Pinpoint the cell where the given text exists, returning its [x, y] midpoint coordinate. 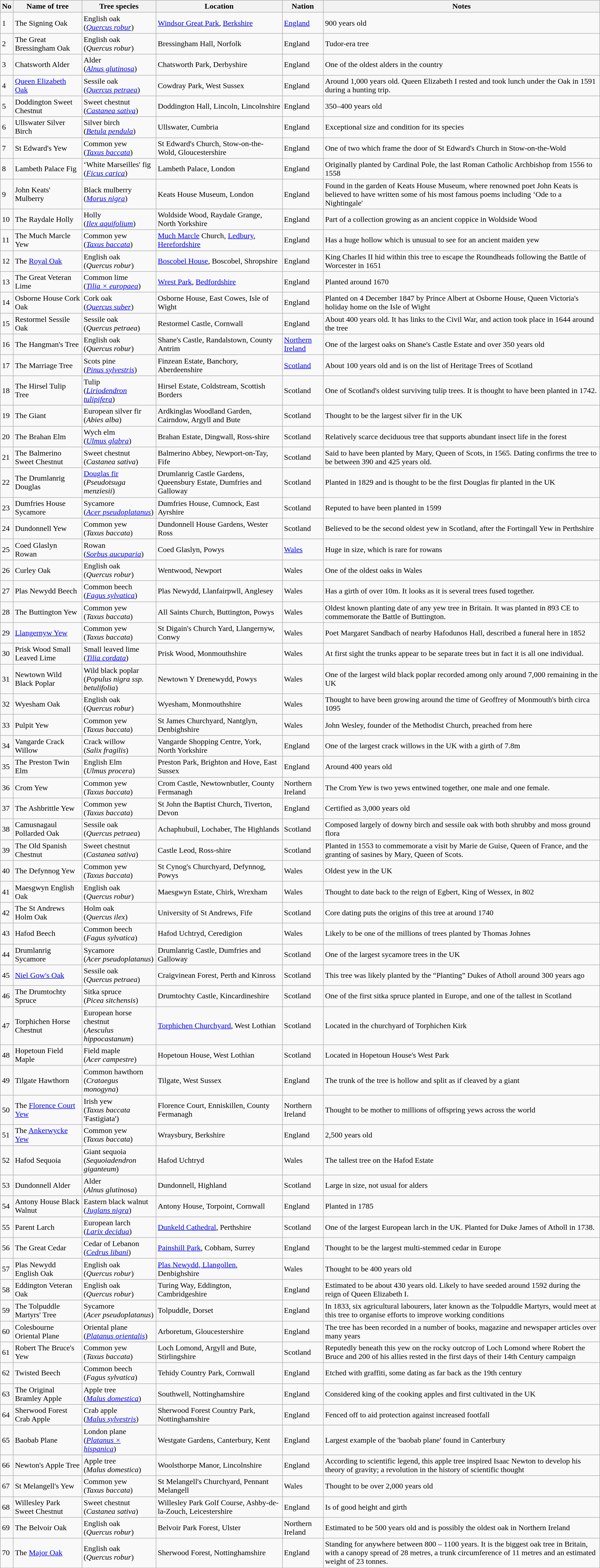
Part of a collection growing as an ancient coppice in Woldside Wood [462, 219]
Southwell, Nottinghamshire [219, 1394]
Core dating puts the origins of this tree at around 1740 [462, 912]
19 [7, 415]
Tilgate, West Sussex [219, 1080]
Huge in size, which is rare for rowans [462, 549]
Planted in 1785 [462, 1206]
58 [7, 1289]
No [7, 6]
65 [7, 1440]
Thought to be over 2,000 years old [462, 1486]
Loch Lomond, Argyll and Bute, Stirlingshire [219, 1352]
10 [7, 219]
Cork oak (Quercus suber) [119, 303]
The Original Bramley Apple [47, 1394]
37 [7, 809]
20 [7, 437]
64 [7, 1415]
The Tolpuddle Martyrs' Tree [47, 1311]
Arboretum, Gloucestershire [219, 1331]
One of the oldest oaks in Wales [462, 570]
Dundonnell, Highland [219, 1186]
22 [7, 482]
7 [7, 148]
Planted on 4 December 1847 by Prince Albert at Osborne House, Queen Victoria's holiday home on the Isle of Wight [462, 303]
The Much Marcle Yew [47, 240]
16 [7, 344]
41 [7, 892]
42 [7, 912]
Windsor Great Park, Berkshire [219, 23]
56 [7, 1248]
Planted around 1670 [462, 282]
Willesley Park Golf Course, Ashby-de-la-Zouch, Leicestershire [219, 1507]
The Preston Twin Elm [47, 767]
Scots pine (Pinus sylvestris) [119, 365]
London plane (Platanus × hispanica) [119, 1440]
Cowdray Park, West Sussex [219, 85]
One of the first sitka spruce planted in Europe, and one of the tallest in Scotland [462, 996]
Name of tree [47, 6]
23 [7, 508]
Newtown Y Drenewydd, Powys [219, 679]
Newton's Apple Tree [47, 1465]
One of the largest sycamore trees in the UK [462, 954]
Plas Newydd, Llangollen, Denbighshire [219, 1269]
Newtown Wild Black Poplar [47, 679]
4 [7, 85]
One of the largest crack willows in the UK with a girth of 7.8m [462, 746]
Castle Leod, Ross-shire [219, 850]
Plas Newydd English Oak [47, 1269]
Wraysbury, Berkshire [219, 1135]
Bressingham Hall, Norfolk [219, 44]
Location [219, 6]
One of the largest wild black poplar recorded among only around 7,000 remaining in the UK [462, 679]
Nation [303, 6]
Cedar of Lebanon (Cedrus libani) [119, 1248]
Wentwood, Newport [219, 570]
St Melangell's Yew [47, 1486]
54 [7, 1206]
Wyesham, Monmouthshire [219, 704]
2 [7, 44]
Drumtochty Castle, Kincardineshire [219, 996]
The Ashbrittle Yew [47, 809]
Hopetoun House, West Lothian [219, 1055]
55 [7, 1227]
Lambeth Palace Fig [47, 169]
Painshill Park, Cobham, Surrey [219, 1248]
17 [7, 365]
Brahan Estate, Dingwall, Ross-shire [219, 437]
67 [7, 1486]
Exceptional size and condition for its species [462, 127]
Crack willow (Salix fragilis) [119, 746]
Common hawthorn (Crataegus monogyna) [119, 1080]
The trunk of the tree is hollow and split as if cleaved by a giant [462, 1080]
Originally planted by Cardinal Pole, the last Roman Catholic Archbishop from 1556 to 1558 [462, 169]
Ardkinglas Woodland Garden, Cairndow, Argyll and Bute [219, 415]
Dundonnell Yew [47, 528]
Parent Larch [47, 1227]
Doddington Sweet Chestnut [47, 106]
Wych elm (Ulmus glabra) [119, 437]
51 [7, 1135]
50 [7, 1110]
The Giant [47, 415]
6 [7, 127]
Chatsworth Park, Derbyshire [219, 65]
About 400 years old. It has links to the Civil War, and action took place in 1644 around the tree [462, 324]
40 [7, 871]
Small leaved lime (Tilia cordata) [119, 654]
Around 400 years old [462, 767]
European horse chestnut (Aesculus hippocastanum) [119, 1026]
49 [7, 1080]
Curley Oak [47, 570]
Dundonnell Alder [47, 1186]
European larch (Larix decidua) [119, 1227]
Planted in 1829 and is thought to be the first Douglas fir planted in the UK [462, 482]
The Crom Yew is two yews entwined together, one male and one female. [462, 787]
350–400 years old [462, 106]
Maesgwyn Estate, Chirk, Wrexham [219, 892]
Wrest Park, Bedfordshire [219, 282]
Preston Park, Brighton and Hove, East Sussex [219, 767]
Located in the churchyard of Torphichen Kirk [462, 1026]
Much Marcle Church, Ledbury, Herefordshire [219, 240]
35 [7, 767]
Hafod Beech [47, 934]
Hafod Uchtryd [219, 1160]
45 [7, 975]
25 [7, 549]
Tehidy Country Park, Cornwall [219, 1373]
Achaphubuil, Lochaber, The Highlands [219, 829]
Tudor-era tree [462, 44]
Sherwood Forest Crab Apple [47, 1415]
Hirsel Estate, Coldstream, Scottish Borders [219, 390]
18 [7, 390]
43 [7, 934]
The tallest tree on the Hafod Estate [462, 1160]
Lambeth Palace, London [219, 169]
English Elm (Ulmus procera) [119, 767]
46 [7, 996]
Torphichen Churchyard, West Lothian [219, 1026]
Drumlanrig Castle, Dumfries and Galloway [219, 954]
60 [7, 1331]
Willesley Park Sweet Chestnut [47, 1507]
Woolsthorpe Manor, Lincolnshire [219, 1465]
34 [7, 746]
The tree has been recorded in a number of books, magazine and newspaper articles over many years [462, 1331]
King Charles II hid within this tree to escape the Roundheads following the Battle of Worcester in 1651 [462, 261]
The Great Bressingham Oak [47, 44]
Niel Gow's Oak [47, 975]
69 [7, 1528]
The Great Veteran Lime [47, 282]
Hafod Uchtryd, Ceredigion [219, 934]
Rowan (Sorbus aucuparia) [119, 549]
St John the Baptist Church, Tiverton, Devon [219, 809]
The Defynnog Yew [47, 871]
1 [7, 23]
This tree was likely planted by the “Planting” Dukes of Atholl around 300 years ago [462, 975]
53 [7, 1186]
Estimated to be 500 years old and is possibly the oldest oak in Northern Ireland [462, 1528]
Queen Elizabeth Oak [47, 85]
Dumfries House Sycamore [47, 508]
One of the oldest alders in the country [462, 65]
Holly (Ilex aquifolium) [119, 219]
Restormel Sessile Oak [47, 324]
Dumfries House, Cumnock, East Ayrshire [219, 508]
Hafod Sequoia [47, 1160]
Coed Glaslyn, Powys [219, 549]
Pulpit Yew [47, 725]
Prisk Wood, Monmouthshire [219, 654]
Shane's Castle, Randalstown, County Antrim [219, 344]
Estimated to be about 430 years old. Likely to have seeded around 1592 during the reign of Queen Elizabeth I. [462, 1289]
Planted in 1553 to commemorate a visit by Marie de Guise, Queen of France, and the granting of sasines by Mary, Queen of Scots. [462, 850]
Doddington Hall, Lincoln, Lincolnshire [219, 106]
John Keats' Mulberry [47, 194]
Sitka spruce (Picea sitchensis) [119, 996]
30 [7, 654]
All Saints Church, Buttington, Powys [219, 612]
Wyesham Oak [47, 704]
Etched with graffiti, some dating as far back as the 19th century [462, 1373]
Black mulberry (Morus nigra) [119, 194]
Tilgate Hawthorn [47, 1080]
Oriental plane (Platanus orientalis) [119, 1331]
13 [7, 282]
Likely to be one of the millions of trees planted by Thomas Johnes [462, 934]
Dunkeld Cathedral, Perthshire [219, 1227]
Oldest known planting date of any yew tree in Britain. It was planted in 893 CE to commemorate the Battle of Buttington. [462, 612]
Holm oak (Quercus ilex) [119, 912]
Plas Newydd Beech [47, 591]
Tulip (Liriodendron tulipifera) [119, 390]
Crom Yew [47, 787]
63 [7, 1394]
9 [7, 194]
36 [7, 787]
The Belvoir Oak [47, 1528]
The Brahan Elm [47, 437]
Torphichen Horse Chestnut [47, 1026]
3 [7, 65]
St Digain's Church Yard, Llangernyw, Conwy [219, 633]
68 [7, 1507]
Said to have been planted by Mary, Queen of Scots, in 1565. Dating confirms the tree to be between 390 and 425 years old. [462, 457]
Notes [462, 6]
Ullswater Silver Birch [47, 127]
Is of good height and girth [462, 1507]
University of St Andrews, Fife [219, 912]
Thought to be 400 years old [462, 1269]
Fenced off to aid protection against increased footfall [462, 1415]
Vangarde Crack Willow [47, 746]
Robert The Bruce's Yew [47, 1352]
One of the largest oaks on Shane's Castle Estate and over 350 years old [462, 344]
Reputed to have been planted in 1599 [462, 508]
In 1833, six agricultural labourers, later known as the Tolpuddle Martyrs, would meet at this tree to organise efforts to improve working conditions [462, 1311]
The Royal Oak [47, 261]
The Florence Court Yew [47, 1110]
One of the largest European larch in the UK. Planted for Duke James of Atholl in 1738. [462, 1227]
Belvoir Park Forest, Ulster [219, 1528]
Turing Way, Eddington, Cambridgeshire [219, 1289]
31 [7, 679]
Twisted Beech [47, 1373]
11 [7, 240]
Has a huge hollow which is unusual to see for an ancient maiden yew [462, 240]
Located in Hopetoun House's West Park [462, 1055]
St Edward's Yew [47, 148]
62 [7, 1373]
Drumlanrig Castle Gardens, Queensbury Estate, Dumfries and Galloway [219, 482]
32 [7, 704]
48 [7, 1055]
Woldside Wood, Raydale Grange, North Yorkshire [219, 219]
Antony House Black Walnut [47, 1206]
Coed Glaslyn Rowan [47, 549]
Ullswater, Cumbria [219, 127]
Thought to date back to the reign of Egbert, King of Wessex, in 802 [462, 892]
70 [7, 1553]
Camusnagaul Pollarded Oak [47, 829]
The Raydale Holly [47, 219]
Craigvinean Forest, Perth and Kinross [219, 975]
61 [7, 1352]
38 [7, 829]
Westgate Gardens, Canterbury, Kent [219, 1440]
Thought to be mother to millions of offspring yews across the world [462, 1110]
Eastern black walnut (Juglans nigra) [119, 1206]
52 [7, 1160]
57 [7, 1269]
Maesgwyn English Oak [47, 892]
29 [7, 633]
Thought to be the largest multi-stemmed cedar in Europe [462, 1248]
The Ankerwycke Yew [47, 1135]
The Balmerino Sweet Chestnut [47, 457]
Plas Newydd, Llanfairpwll, Anglesey [219, 591]
900 years old [462, 23]
Vangarde Shopping Centre, York, North Yorkshire [219, 746]
The St Andrews Holm Oak [47, 912]
Sherwood Forest, Nottinghamshire [219, 1553]
The Hirsel Tulip Tree [47, 390]
Thought to be the largest silver fir in the UK [462, 415]
St Melangell's Churchyard, Pennant Melangell [219, 1486]
12 [7, 261]
Drumlanrig Sycamore [47, 954]
Osborne House Cork Oak [47, 303]
2,500 years old [462, 1135]
Believed to be the second oldest yew in Scotland, after the Fortingall Yew in Perthshire [462, 528]
Large in size, not usual for alders [462, 1186]
39 [7, 850]
The Major Oak [47, 1553]
27 [7, 591]
Finzean Estate, Banchory, Aberdeenshire [219, 365]
14 [7, 303]
The Great Cedar [47, 1248]
Crom Castle, Newtownbutler, County Fermanagh [219, 787]
Certified as 3,000 years old [462, 809]
Irish yew (Taxus baccata 'Fastigiata') [119, 1110]
The Signing Oak [47, 23]
Keats House Museum, London [219, 194]
Around 1,000 years old. Queen Elizabeth I rested and took lunch under the Oak in 1591 during a hunting trip. [462, 85]
21 [7, 457]
Field maple (Acer campestre) [119, 1055]
One of two which frame the door of St Edward's Church in Stow-on-the-Wold [462, 148]
Crab apple (Malus sylvestris) [119, 1415]
Common lime (Tilia × europaea) [119, 282]
Restormel Castle, Cornwall [219, 324]
One of Scotland's oldest surviving tulip trees. It is thought to have been planted in 1742. [462, 390]
Eddington Veteran Oak [47, 1289]
Relatively scarce deciduous tree that supports abundant insect life in the forest [462, 437]
47 [7, 1026]
Giant sequoia (Sequoiadendron giganteum) [119, 1160]
Baobab Plane [47, 1440]
The Drumlanrig Douglas [47, 482]
European silver fir (Abies alba) [119, 415]
28 [7, 612]
Dundonnell House Gardens, Wester Ross [219, 528]
Llangernyw Yew [47, 633]
26 [7, 570]
Colesbourne Oriental Plane [47, 1331]
Prisk Wood Small Leaved Lime [47, 654]
Has a girth of over 10m. It looks as it is several trees fused together. [462, 591]
Tree species [119, 6]
44 [7, 954]
The Marriage Tree [47, 365]
Douglas fir (Pseudotsuga menziesii) [119, 482]
Composed largely of downy birch and sessile oak with both shrubby and moss ground flora [462, 829]
Tolpuddle, Dorset [219, 1311]
66 [7, 1465]
59 [7, 1311]
At first sight the trunks appear to be separate trees but in fact it is all one individual. [462, 654]
Antony House, Torpoint, Cornwall [219, 1206]
About 100 years old and is on the list of Heritage Trees of Scotland [462, 365]
8 [7, 169]
33 [7, 725]
Poet Margaret Sandbach of nearby Hafodunos Hall, described a funeral here in 1852 [462, 633]
The Hangman's Tree [47, 344]
St Edward's Church, Stow-on-the-Wold, Gloucestershire [219, 148]
Osborne House, East Cowes, Isle of Wight [219, 303]
Sherwood Forest Country Park, Nottinghamshire [219, 1415]
Boscobel House, Boscobel, Shropshire [219, 261]
Considered king of the cooking apples and first cultivated in the UK [462, 1394]
The Buttington Yew [47, 612]
Largest example of the 'baobab plane' found in Canterbury [462, 1440]
15 [7, 324]
Thought to have been growing around the time of Geoffrey of Monmouth's birth circa 1095 [462, 704]
John Wesley, founder of the Methodist Church, preached from here [462, 725]
24 [7, 528]
The Old Spanish Chestnut [47, 850]
St James Churchyard, Nantglyn, Denbighshire [219, 725]
Balmerino Abbey, Newport-on-Tay, Fife [219, 457]
Wild black poplar (Populus nigra ssp. betulifolia) [119, 679]
5 [7, 106]
The Drumtochty Spruce [47, 996]
‘White Marseilles' fig (Ficus carica) [119, 169]
Oldest yew in the UK [462, 871]
St Cynog's Churchyard, Defynnog, Powys [219, 871]
Chatsworth Alder [47, 65]
Florence Court, Enniskillen, County Fermanagh [219, 1110]
Silver birch (Betula pendula) [119, 127]
Hopetoun Field Maple [47, 1055]
